Provide the (X, Y) coordinate of the cell's center where the given text is located.  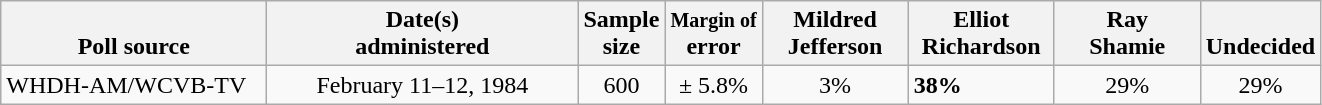
± 5.8% (714, 85)
Poll source (134, 34)
Undecided (1260, 34)
3% (835, 85)
Margin oferror (714, 34)
Date(s)administered (422, 34)
February 11–12, 1984 (422, 85)
Samplesize (622, 34)
MildredJefferson (835, 34)
ElliotRichardson (981, 34)
600 (622, 85)
WHDH-AM/WCVB-TV (134, 85)
38% (981, 85)
RayShamie (1127, 34)
